Provide the (x, y) coordinate of the cell's center where the given text is located.  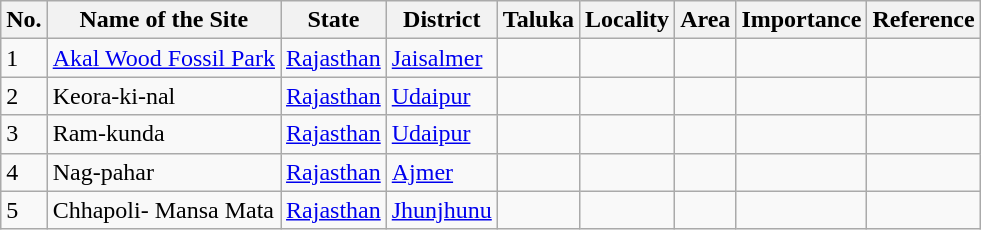
District (442, 20)
Importance (802, 20)
Chhapoli- Mansa Mata (164, 210)
Area (706, 20)
Ram-kunda (164, 134)
Locality (628, 20)
Akal Wood Fossil Park (164, 58)
3 (24, 134)
Ajmer (442, 172)
No. (24, 20)
1 (24, 58)
4 (24, 172)
2 (24, 96)
Taluka (538, 20)
Keora-ki-nal (164, 96)
5 (24, 210)
Reference (924, 20)
Jhunjhunu (442, 210)
State (334, 20)
Jaisalmer (442, 58)
Nag-pahar (164, 172)
Name of the Site (164, 20)
